Determine the [x, y] coordinate at the center of the cell enclosing the given text.  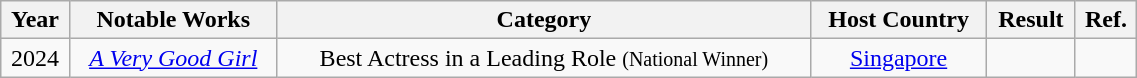
Singapore [899, 58]
2024 [36, 58]
Category [544, 20]
Result [1032, 20]
Best Actress in a Leading Role (National Winner) [544, 58]
Host Country [899, 20]
Ref. [1106, 20]
Notable Works [173, 20]
Year [36, 20]
A Very Good Girl [173, 58]
